Capture the cell that displays the provided text and extract its [x, y] central coordinate. 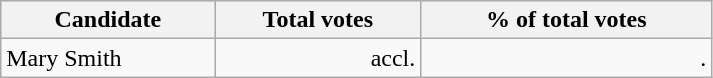
Total votes [318, 20]
accl. [318, 58]
% of total votes [566, 20]
. [566, 58]
Mary Smith [108, 58]
Candidate [108, 20]
